Provide the (X, Y) coordinate of the cell's center where the given text is located.  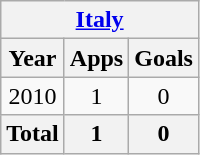
Goals (164, 58)
2010 (33, 96)
Total (33, 134)
Apps (96, 58)
Year (33, 58)
Italy (100, 20)
